Detect which cell encompasses the target text, then output its [X, Y] center coordinate. 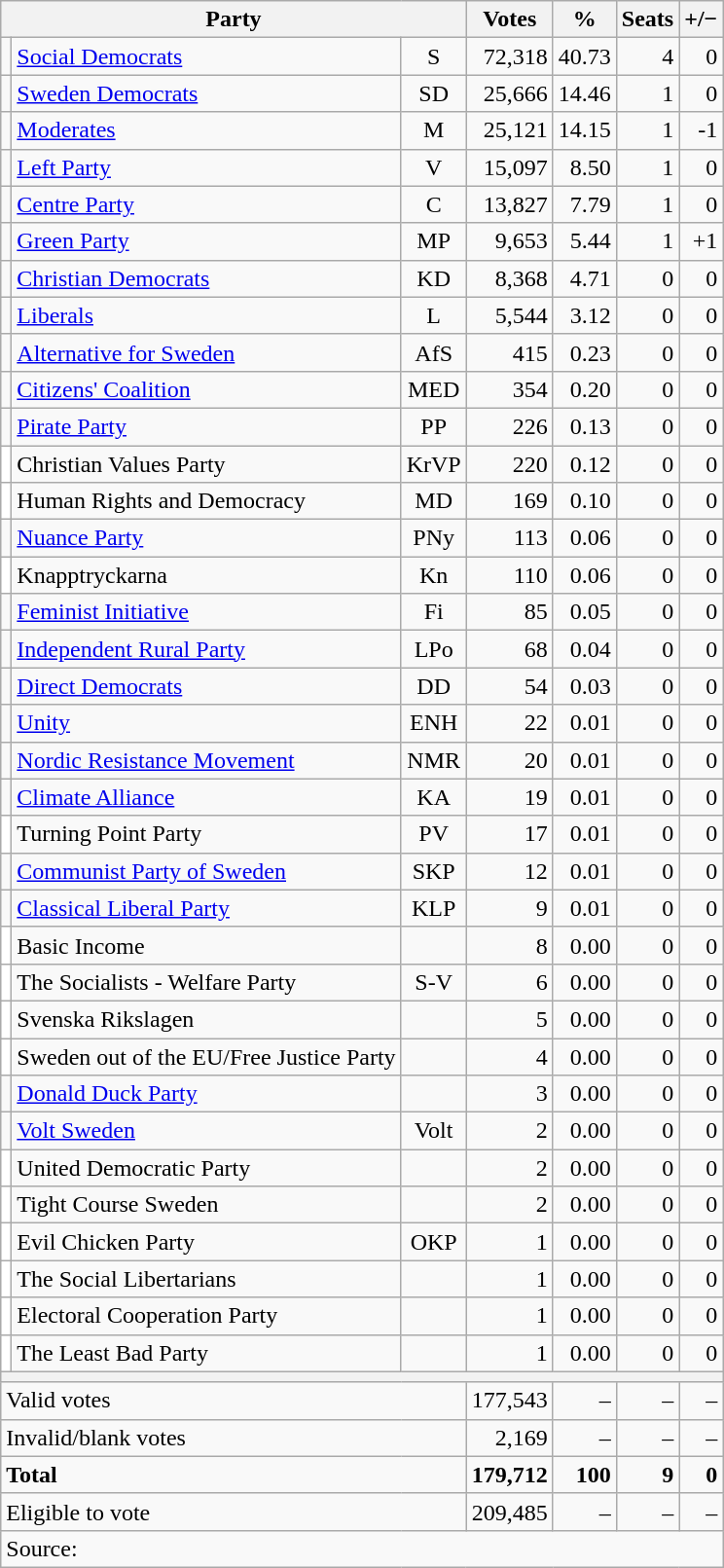
72,318 [510, 56]
3.12 [584, 315]
0.12 [584, 464]
Volt [434, 1131]
12 [510, 871]
354 [510, 389]
226 [510, 426]
40.73 [584, 56]
177,543 [510, 1401]
C [434, 204]
17 [510, 834]
-1 [701, 130]
0.13 [584, 426]
7.79 [584, 204]
KLP [434, 908]
0.23 [584, 352]
NMR [434, 760]
KA [434, 797]
5,544 [510, 315]
Independent Rural Party [206, 649]
% [584, 19]
Climate Alliance [206, 797]
Sweden out of the EU/Free Justice Party [206, 1056]
Social Democrats [206, 56]
PNy [434, 538]
Green Party [206, 241]
The Least Bad Party [206, 1353]
5 [510, 1019]
Unity [206, 723]
Nordic Resistance Movement [206, 760]
Volt Sweden [206, 1131]
Nuance Party [206, 538]
0.10 [584, 501]
Invalid/blank votes [234, 1438]
DD [434, 686]
220 [510, 464]
Human Rights and Democracy [206, 501]
AfS [434, 352]
SD [434, 93]
8,368 [510, 278]
14.15 [584, 130]
Pirate Party [206, 426]
Left Party [206, 167]
6 [510, 982]
100 [584, 1475]
M [434, 130]
PP [434, 426]
Evil Chicken Party [206, 1242]
5.44 [584, 241]
8 [510, 945]
169 [510, 501]
Svenska Rikslagen [206, 1019]
OKP [434, 1242]
Feminist Initiative [206, 612]
22 [510, 723]
Votes [510, 19]
Fi [434, 612]
25,666 [510, 93]
14.46 [584, 93]
3 [510, 1094]
Source: [362, 1549]
113 [510, 538]
4.71 [584, 278]
15,097 [510, 167]
20 [510, 760]
The Social Libertarians [206, 1279]
Classical Liberal Party [206, 908]
Alternative for Sweden [206, 352]
Electoral Cooperation Party [206, 1316]
179,712 [510, 1475]
KD [434, 278]
0.20 [584, 389]
13,827 [510, 204]
V [434, 167]
Eligible to vote [234, 1512]
MD [434, 501]
2,169 [510, 1438]
Sweden Democrats [206, 93]
L [434, 315]
Total [234, 1475]
Christian Democrats [206, 278]
The Socialists - Welfare Party [206, 982]
Moderates [206, 130]
415 [510, 352]
LPo [434, 649]
8.50 [584, 167]
54 [510, 686]
ENH [434, 723]
0.04 [584, 649]
Direct Democrats [206, 686]
MED [434, 389]
Citizens' Coalition [206, 389]
+/− [701, 19]
S [434, 56]
9,653 [510, 241]
68 [510, 649]
+1 [701, 241]
Christian Values Party [206, 464]
Knapptryckarna [206, 575]
0.03 [584, 686]
MP [434, 241]
KrVP [434, 464]
Turning Point Party [206, 834]
Liberals [206, 315]
Valid votes [234, 1401]
Centre Party [206, 204]
209,485 [510, 1512]
United Democratic Party [206, 1168]
PV [434, 834]
S-V [434, 982]
Party [234, 19]
25,121 [510, 130]
85 [510, 612]
Communist Party of Sweden [206, 871]
19 [510, 797]
0.05 [584, 612]
110 [510, 575]
SKP [434, 871]
Donald Duck Party [206, 1094]
Seats [647, 19]
Tight Course Sweden [206, 1205]
Kn [434, 575]
Basic Income [206, 945]
